Extract the (x, y) coordinate from the center of the cell holding the provided text.  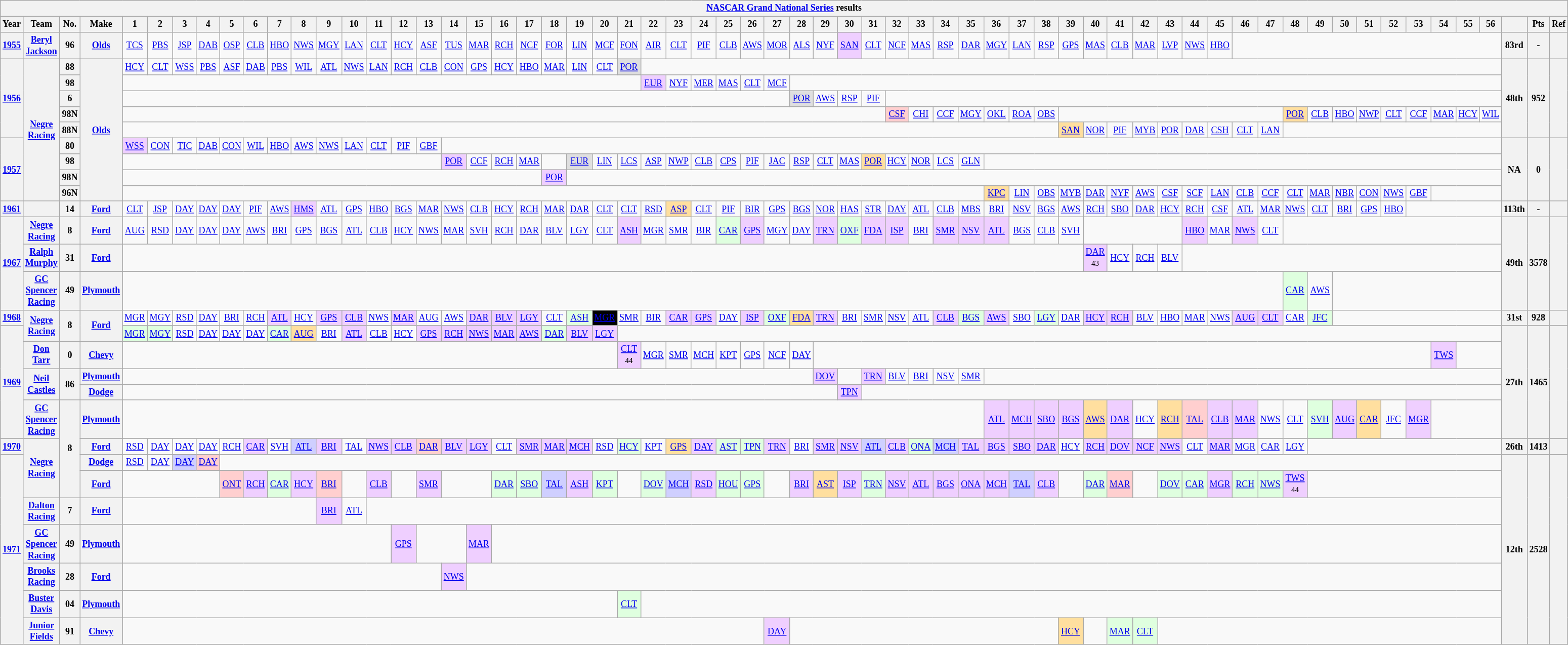
96 (70, 46)
80 (70, 146)
CPS (728, 162)
2528 (1538, 550)
113th (1514, 209)
Neil Castles (41, 384)
TUS (454, 46)
Don Tarr (41, 355)
1968 (12, 318)
CHI (921, 114)
27 (777, 24)
HOU (728, 484)
2 (160, 24)
48 (1295, 24)
Pts (1538, 24)
46 (1245, 24)
FOR (555, 46)
1969 (12, 382)
GLN (970, 162)
4 (208, 24)
41 (1120, 24)
22 (653, 24)
SCF (1195, 193)
LVP (1170, 46)
12 (404, 24)
9 (329, 24)
21 (629, 24)
MBS (970, 209)
47 (1270, 24)
86 (70, 384)
83rd (1514, 46)
Ref (1559, 24)
15 (479, 24)
12th (1514, 550)
ALS (801, 46)
88 (70, 67)
53 (1419, 24)
30 (850, 24)
NA (1514, 170)
26th (1514, 447)
AIR (653, 46)
TIC (185, 146)
NASCAR Grand National Series results (784, 8)
Team (41, 24)
35 (970, 24)
96N (70, 193)
Make (101, 24)
1956 (12, 99)
39 (1071, 24)
18 (555, 24)
CLT44 (629, 355)
ONT (232, 484)
JAC (777, 162)
10 (354, 24)
34 (946, 24)
STR (873, 209)
MER (704, 83)
952 (1538, 99)
Year (12, 24)
KPC (997, 193)
50 (1345, 24)
1955 (12, 46)
19 (579, 24)
40 (1095, 24)
DAR43 (1095, 258)
928 (1538, 318)
44 (1195, 24)
43 (1170, 24)
91 (70, 631)
1967 (12, 263)
ROA (1022, 114)
TCS (135, 46)
49th (1514, 263)
Junior Fields (41, 631)
1970 (12, 447)
OKL (997, 114)
56 (1491, 24)
16 (504, 24)
TWS (1444, 355)
29 (825, 24)
37 (1022, 24)
1465 (1538, 382)
1413 (1538, 447)
45 (1220, 24)
36 (997, 24)
1971 (12, 550)
Brooks Racing (41, 577)
31st (1514, 318)
42 (1145, 24)
51 (1369, 24)
Buster Davis (41, 604)
1957 (12, 170)
NBR (1345, 193)
1961 (12, 209)
13 (429, 24)
Ralph Murphy (41, 258)
Beryl Jackson (41, 46)
24 (704, 24)
25 (728, 24)
MOR (777, 46)
5 (232, 24)
OSP (232, 46)
52 (1393, 24)
FON (629, 46)
20 (605, 24)
23 (679, 24)
No. (70, 24)
TWS44 (1295, 484)
HAS (850, 209)
27th (1514, 382)
38 (1046, 24)
04 (70, 604)
1 (135, 24)
17 (529, 24)
11 (378, 24)
26 (752, 24)
CSH (1220, 130)
48th (1514, 99)
3 (185, 24)
33 (921, 24)
HMS (304, 209)
32 (897, 24)
3578 (1538, 263)
Dalton Racing (41, 511)
54 (1444, 24)
55 (1468, 24)
88N (70, 130)
